Determine the (x, y) coordinate at the center of the cell enclosing the given text.  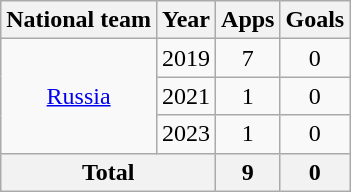
9 (248, 172)
National team (79, 20)
Total (108, 172)
Goals (315, 20)
Russia (79, 96)
2019 (186, 58)
2023 (186, 134)
Year (186, 20)
2021 (186, 96)
Apps (248, 20)
7 (248, 58)
